Locate the cell with the specified text and output its [X, Y] center coordinate. 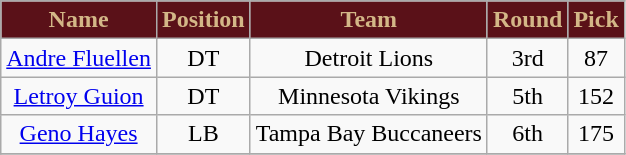
Team [368, 20]
Andre Fluellen [79, 58]
Minnesota Vikings [368, 96]
Round [527, 20]
Pick [596, 20]
3rd [527, 58]
5th [527, 96]
LB [203, 134]
Tampa Bay Buccaneers [368, 134]
Name [79, 20]
Position [203, 20]
Letroy Guion [79, 96]
6th [527, 134]
87 [596, 58]
152 [596, 96]
175 [596, 134]
Detroit Lions [368, 58]
Geno Hayes [79, 134]
